Search for the cell housing the specified text and yield its [X, Y] center coordinate. 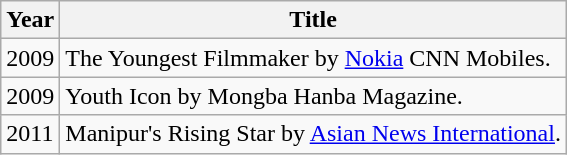
Year [30, 20]
Title [314, 20]
Youth Icon by Mongba Hanba Magazine. [314, 96]
Manipur's Rising Star by Asian News International. [314, 134]
2011 [30, 134]
The Youngest Filmmaker by Nokia CNN Mobiles. [314, 58]
